From the cell containing the given text, extract its center point as [X, Y] coordinate. 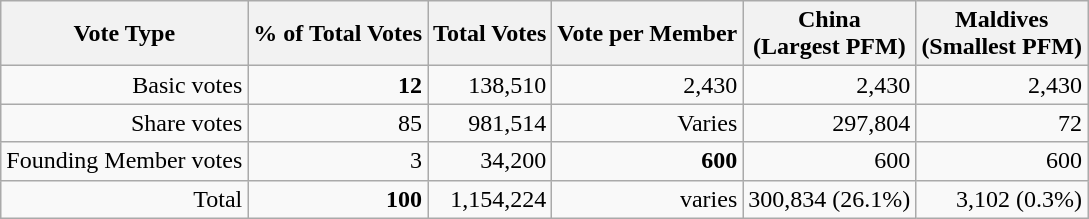
Vote per Member [648, 34]
300,834 (26.1%) [830, 199]
Share votes [124, 123]
100 [338, 199]
1,154,224 [490, 199]
3 [338, 161]
Total Votes [490, 34]
Basic votes [124, 85]
12 [338, 85]
Vote Type [124, 34]
72 [1002, 123]
China(Largest PFM) [830, 34]
981,514 [490, 123]
85 [338, 123]
34,200 [490, 161]
Founding Member votes [124, 161]
297,804 [830, 123]
138,510 [490, 85]
Total [124, 199]
3,102 (0.3%) [1002, 199]
Maldives(Smallest PFM) [1002, 34]
% of Total Votes [338, 34]
Varies [648, 123]
varies [648, 199]
